Capture the cell that displays the provided text and extract its (X, Y) central coordinate. 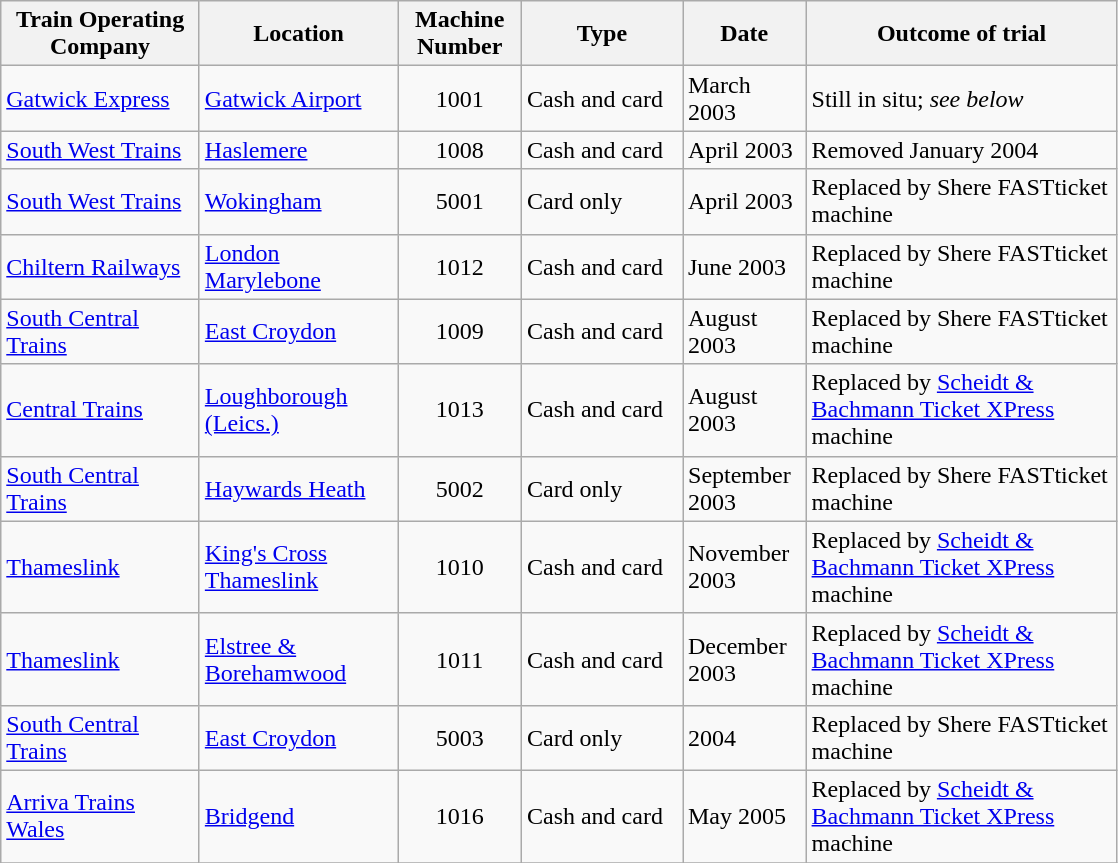
5003 (460, 738)
2004 (744, 738)
Date (744, 34)
1013 (460, 410)
Central Trains (100, 410)
Wokingham (298, 202)
Chiltern Railways (100, 266)
Loughborough (Leics.) (298, 410)
Still in situ; see below (962, 98)
March 2003 (744, 98)
1009 (460, 332)
London Marylebone (298, 266)
December 2003 (744, 659)
5001 (460, 202)
Bridgend (298, 816)
Machine Number (460, 34)
Removed January 2004 (962, 150)
1008 (460, 150)
November 2003 (744, 567)
Haywards Heath (298, 488)
May 2005 (744, 816)
September 2003 (744, 488)
Gatwick Airport (298, 98)
King's Cross Thameslink (298, 567)
1010 (460, 567)
Elstree & Borehamwood (298, 659)
1016 (460, 816)
Haslemere (298, 150)
5002 (460, 488)
1012 (460, 266)
Location (298, 34)
Gatwick Express (100, 98)
Outcome of trial (962, 34)
1001 (460, 98)
June 2003 (744, 266)
Type (602, 34)
Arriva Trains Wales (100, 816)
Train Operating Company (100, 34)
1011 (460, 659)
